Scan for the cell matching the given text and deliver its (x, y) coordinate at center. 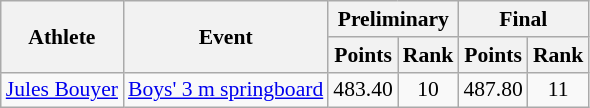
Jules Bouyer (62, 90)
483.40 (362, 90)
Final (523, 19)
Athlete (62, 36)
487.80 (492, 90)
10 (428, 90)
11 (558, 90)
Event (226, 36)
Preliminary (393, 19)
Boys' 3 m springboard (226, 90)
